From the cell containing the given text, extract its center point as (X, Y) coordinate. 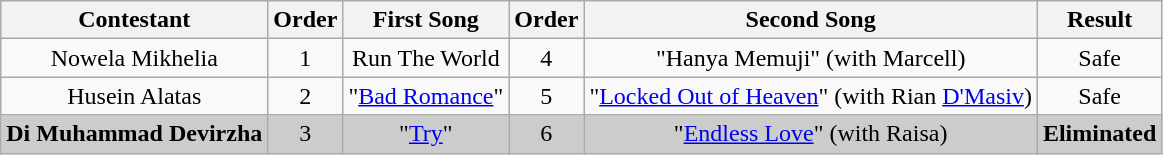
First Song (426, 20)
4 (546, 58)
2 (306, 96)
Eliminated (1099, 134)
Di Muhammad Devirzha (134, 134)
3 (306, 134)
Run The World (426, 58)
Contestant (134, 20)
"Hanya Memuji" (with Marcell) (811, 58)
1 (306, 58)
6 (546, 134)
Result (1099, 20)
"Locked Out of Heaven" (with Rian D'Masiv) (811, 96)
"Endless Love" (with Raisa) (811, 134)
"Try" (426, 134)
"Bad Romance" (426, 96)
Second Song (811, 20)
5 (546, 96)
Husein Alatas (134, 96)
Nowela Mikhelia (134, 58)
